Detect which cell encompasses the target text, then output its [X, Y] center coordinate. 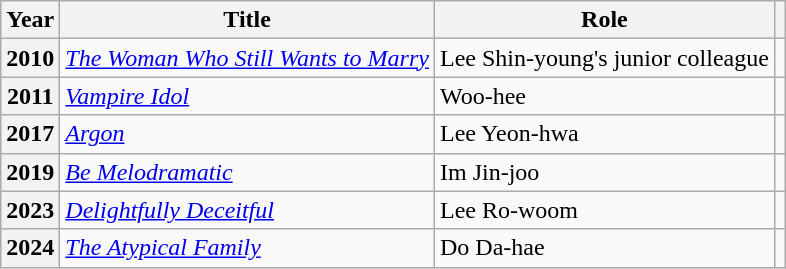
2023 [30, 210]
Lee Shin-young's junior colleague [604, 58]
2011 [30, 96]
Lee Yeon-hwa [604, 134]
Delightfully Deceitful [248, 210]
Woo-hee [604, 96]
Vampire Idol [248, 96]
Lee Ro-woom [604, 210]
2010 [30, 58]
The Atypical Family [248, 248]
Year [30, 20]
Do Da-hae [604, 248]
Argon [248, 134]
Role [604, 20]
2017 [30, 134]
The Woman Who Still Wants to Marry [248, 58]
Im Jin-joo [604, 172]
Be Melodramatic [248, 172]
2024 [30, 248]
Title [248, 20]
2019 [30, 172]
